Find where the given text appears and provide that cell's center as (X, Y) coordinate. 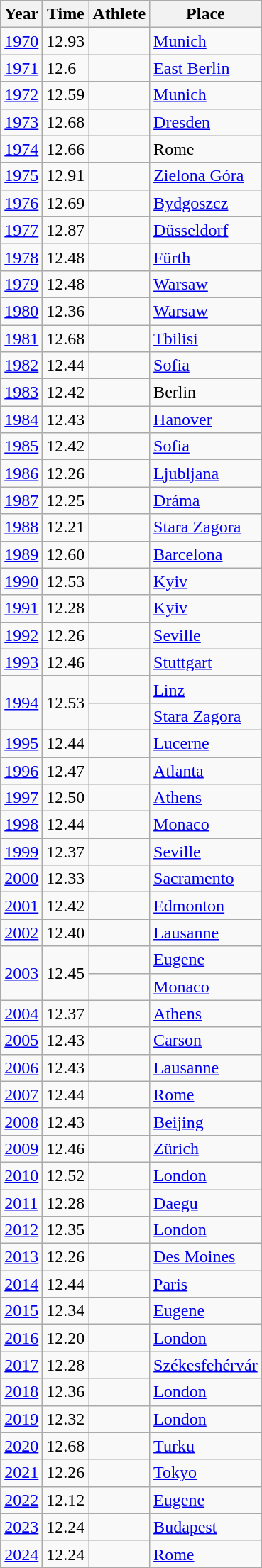
1977 (21, 230)
12.33 (65, 879)
2015 (21, 1311)
1983 (21, 393)
East Berlin (206, 68)
1996 (21, 770)
2016 (21, 1338)
1985 (21, 446)
Carson (206, 1041)
Dráma (206, 500)
1993 (21, 662)
1979 (21, 284)
Ljubljana (206, 473)
1991 (21, 608)
2019 (21, 1419)
2018 (21, 1392)
1978 (21, 257)
Dresden (206, 122)
2021 (21, 1473)
12.35 (65, 1230)
12.66 (65, 149)
2023 (21, 1527)
Barcelona (206, 554)
1999 (21, 852)
2013 (21, 1257)
12.91 (65, 176)
2011 (21, 1203)
12.69 (65, 203)
Tokyo (206, 1473)
Year (21, 14)
2012 (21, 1230)
1973 (21, 122)
12.34 (65, 1311)
12.52 (65, 1175)
1988 (21, 527)
1975 (21, 176)
Sacramento (206, 879)
Time (65, 14)
1998 (21, 825)
Bydgoszcz (206, 203)
1990 (21, 581)
12.25 (65, 500)
Des Moines (206, 1257)
Edmonton (206, 906)
12.59 (65, 95)
2024 (21, 1554)
2007 (21, 1095)
1992 (21, 635)
2001 (21, 906)
2002 (21, 933)
Paris (206, 1284)
1986 (21, 473)
Budapest (206, 1527)
12.40 (65, 933)
1984 (21, 420)
1997 (21, 798)
12.21 (65, 527)
Athlete (119, 14)
2009 (21, 1148)
2003 (21, 973)
12.93 (65, 41)
Székesfehérvár (206, 1365)
1972 (21, 95)
12.50 (65, 798)
1982 (21, 366)
1989 (21, 554)
2022 (21, 1500)
12.87 (65, 230)
1995 (21, 743)
12.47 (65, 770)
12.45 (65, 973)
12.60 (65, 554)
Atlanta (206, 770)
12.32 (65, 1419)
Linz (206, 689)
2006 (21, 1068)
2005 (21, 1041)
2000 (21, 879)
Lucerne (206, 743)
12.6 (65, 68)
Düsseldorf (206, 230)
1971 (21, 68)
Beijing (206, 1122)
1970 (21, 41)
Berlin (206, 393)
2008 (21, 1122)
Stuttgart (206, 662)
2017 (21, 1365)
Zielona Góra (206, 176)
1981 (21, 339)
12.20 (65, 1338)
2010 (21, 1175)
1974 (21, 149)
12.12 (65, 1500)
Fürth (206, 257)
1994 (21, 703)
2020 (21, 1446)
Tbilisi (206, 339)
Turku (206, 1446)
Place (206, 14)
1987 (21, 500)
Zürich (206, 1148)
Daegu (206, 1203)
1976 (21, 203)
Hanover (206, 420)
2004 (21, 1014)
2014 (21, 1284)
1980 (21, 311)
